Extract the (X, Y) coordinate from the center of the cell holding the provided text.  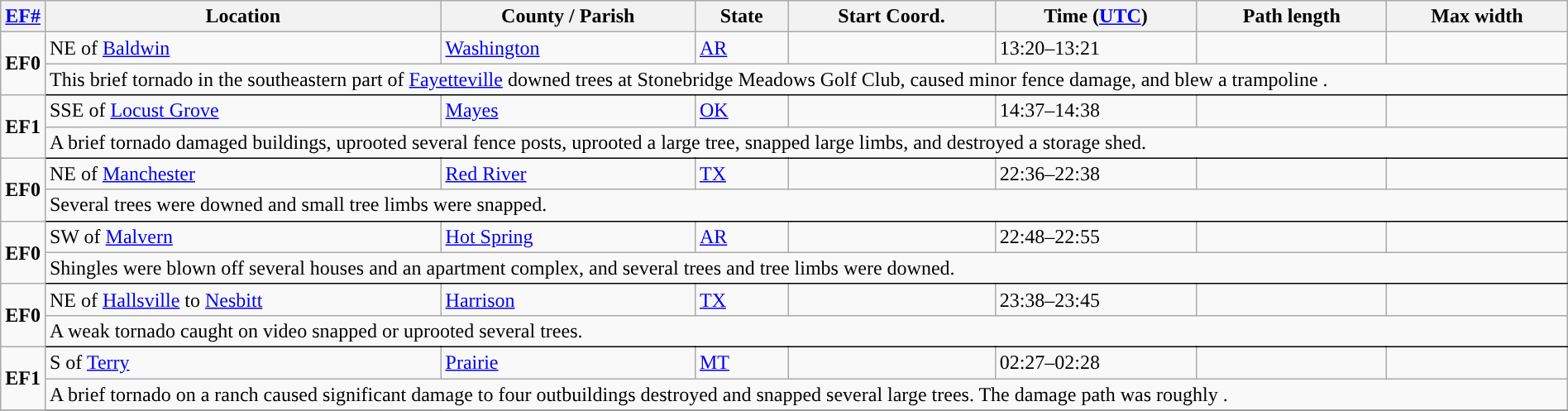
State (741, 17)
NE of Baldwin (243, 48)
County / Parish (567, 17)
22:48–22:55 (1096, 237)
13:20–13:21 (1096, 48)
Max width (1477, 17)
A brief tornado damaged buildings, uprooted several fence posts, uprooted a large tree, snapped large limbs, and destroyed a storage shed. (806, 142)
Time (UTC) (1096, 17)
Hot Spring (567, 237)
Red River (567, 174)
Mayes (567, 111)
Harrison (567, 299)
NE of Hallsville to Nesbitt (243, 299)
Prairie (567, 362)
Path length (1292, 17)
Shingles were blown off several houses and an apartment complex, and several trees and tree limbs were downed. (806, 268)
Several trees were downed and small tree limbs were snapped. (806, 205)
SSE of Locust Grove (243, 111)
EF# (23, 17)
Washington (567, 48)
23:38–23:45 (1096, 299)
A weak tornado caught on video snapped or uprooted several trees. (806, 331)
14:37–14:38 (1096, 111)
MT (741, 362)
Location (243, 17)
02:27–02:28 (1096, 362)
OK (741, 111)
22:36–22:38 (1096, 174)
A brief tornado on a ranch caused significant damage to four outbuildings destroyed and snapped several large trees. The damage path was roughly . (806, 394)
SW of Malvern (243, 237)
Start Coord. (892, 17)
S of Terry (243, 362)
NE of Manchester (243, 174)
